Find where the given text appears and provide that cell's center as [X, Y] coordinate. 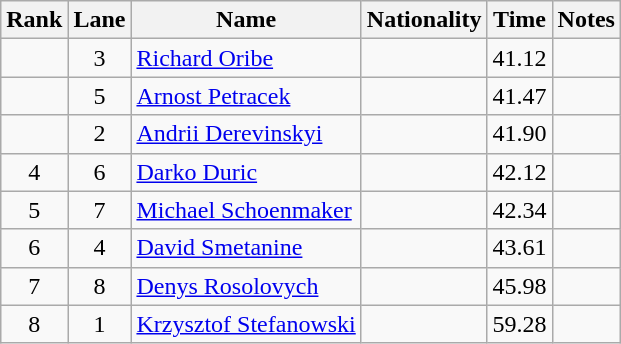
Richard Oribe [246, 58]
41.47 [520, 96]
Arnost Petracek [246, 96]
Darko Duric [246, 172]
Name [246, 20]
1 [100, 324]
41.12 [520, 58]
43.61 [520, 248]
3 [100, 58]
41.90 [520, 134]
David Smetanine [246, 248]
Notes [586, 20]
Andrii Derevinskyi [246, 134]
2 [100, 134]
Denys Rosolovych [246, 286]
Lane [100, 20]
Rank [34, 20]
Time [520, 20]
45.98 [520, 286]
59.28 [520, 324]
Michael Schoenmaker [246, 210]
Nationality [424, 20]
Krzysztof Stefanowski [246, 324]
42.12 [520, 172]
42.34 [520, 210]
